Identify which cell holds the provided text, then report its (x, y) central coordinate. 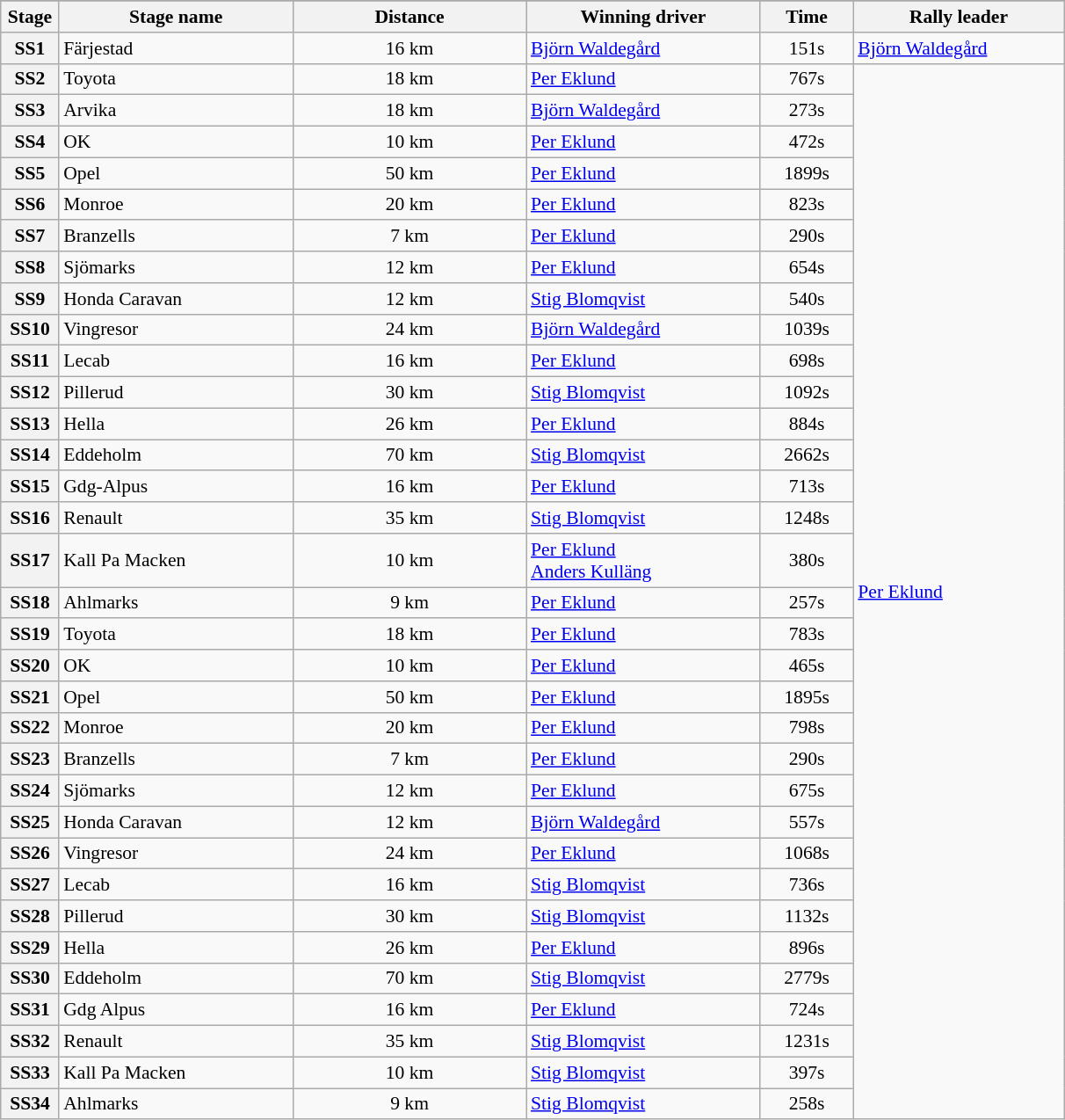
783s (807, 635)
SS9 (30, 299)
SS1 (30, 48)
Stage (30, 17)
SS23 (30, 760)
273s (807, 111)
724s (807, 1010)
Stage name (176, 17)
798s (807, 728)
SS21 (30, 697)
472s (807, 142)
Rally leader (958, 17)
SS34 (30, 1104)
1231s (807, 1042)
SS3 (30, 111)
258s (807, 1104)
Arvika (176, 111)
SS27 (30, 885)
SS29 (30, 948)
SS5 (30, 173)
Gdg Alpus (176, 1010)
SS17 (30, 561)
1092s (807, 393)
Time (807, 17)
675s (807, 791)
465s (807, 665)
884s (807, 424)
Per EklundAnders Kulläng (643, 561)
257s (807, 603)
Färjestad (176, 48)
SS19 (30, 635)
SS10 (30, 330)
SS33 (30, 1073)
Gdg-Alpus (176, 487)
397s (807, 1073)
SS24 (30, 791)
SS28 (30, 916)
SS13 (30, 424)
Winning driver (643, 17)
1248s (807, 518)
1895s (807, 697)
151s (807, 48)
SS7 (30, 236)
SS16 (30, 518)
SS32 (30, 1042)
823s (807, 205)
1132s (807, 916)
380s (807, 561)
SS26 (30, 854)
SS4 (30, 142)
2662s (807, 455)
SS12 (30, 393)
713s (807, 487)
540s (807, 299)
767s (807, 79)
SS30 (30, 978)
SS31 (30, 1010)
1068s (807, 854)
698s (807, 361)
557s (807, 822)
654s (807, 267)
SS20 (30, 665)
1899s (807, 173)
896s (807, 948)
SS8 (30, 267)
SS11 (30, 361)
SS2 (30, 79)
1039s (807, 330)
SS22 (30, 728)
SS25 (30, 822)
SS6 (30, 205)
SS15 (30, 487)
736s (807, 885)
SS18 (30, 603)
2779s (807, 978)
SS14 (30, 455)
Distance (409, 17)
